Extract the [x, y] coordinate from the center of the cell holding the provided text.  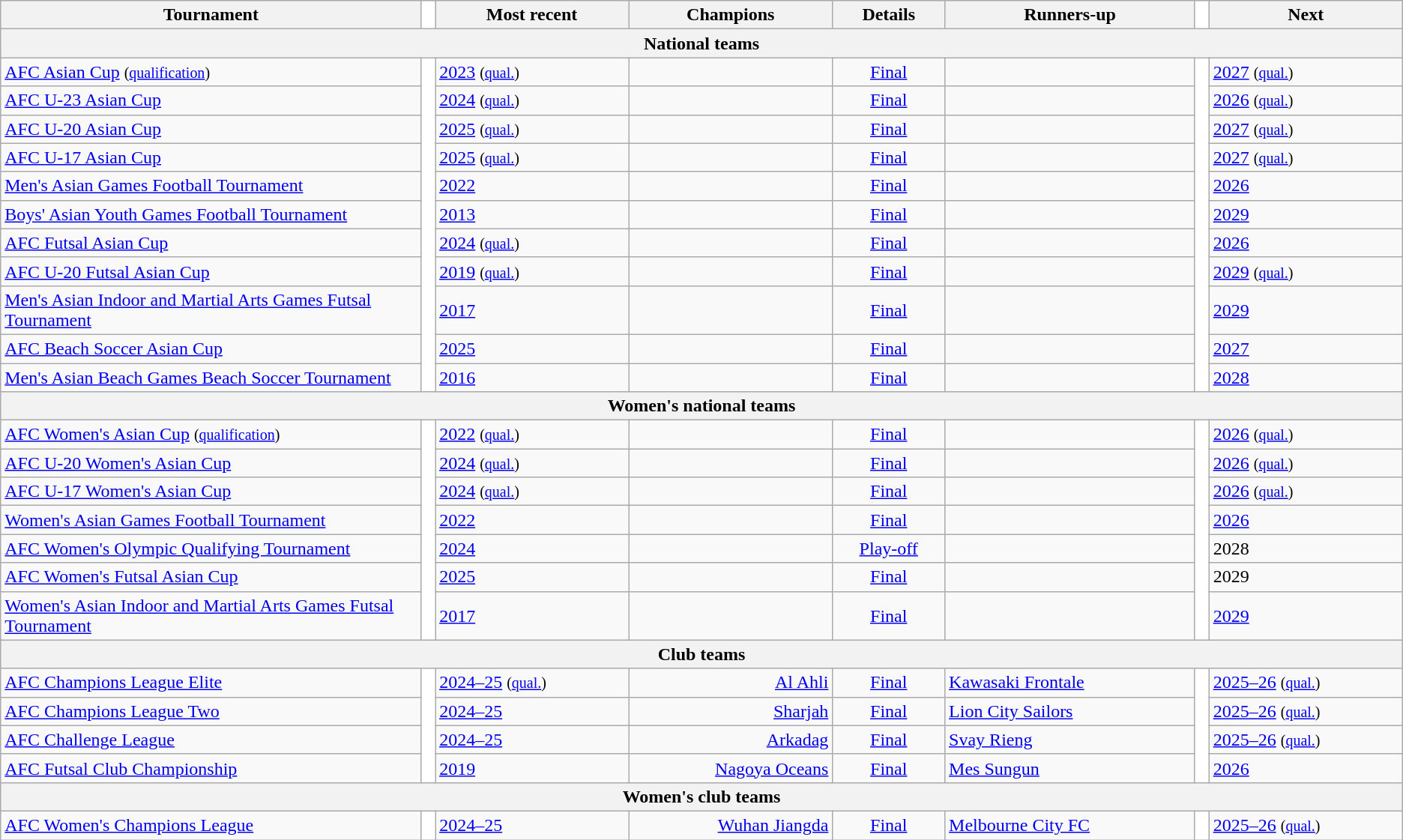
Women's club teams [701, 797]
Club teams [701, 654]
Women's Asian Indoor and Martial Arts Games Futsal Tournament [211, 616]
Women's Asian Games Football Tournament [211, 520]
2013 [532, 214]
Men's Asian Beach Games Beach Soccer Tournament [211, 377]
2016 [532, 377]
AFC Women's Futsal Asian Cup [211, 577]
Play-off [889, 549]
Men's Asian Games Football Tournament [211, 186]
AFC U-20 Futsal Asian Cup [211, 271]
Boys' Asian Youth Games Football Tournament [211, 214]
2019 [532, 768]
2024 [532, 549]
AFC Women's Champions League [211, 825]
AFC Asian Cup (qualification) [211, 72]
AFC U-17 Women's Asian Cup [211, 492]
Svay Rieng [1070, 740]
AFC Champions League Two [211, 711]
AFC Challenge League [211, 740]
2022 (qual.) [532, 435]
Next [1306, 15]
Kawasaki Frontale [1070, 683]
AFC U-17 Asian Cup [211, 157]
Women's national teams [701, 406]
Nagoya Oceans [731, 768]
AFC Beach Soccer Asian Cup [211, 348]
Sharjah [731, 711]
Runners-up [1070, 15]
2029 (qual.) [1306, 271]
AFC U-23 Asian Cup [211, 100]
Arkadag [731, 740]
AFC Champions League Elite [211, 683]
Champions [731, 15]
2019 (qual.) [532, 271]
Details [889, 15]
AFC Futsal Club Championship [211, 768]
AFC Women's Asian Cup (qualification) [211, 435]
Al Ahli [731, 683]
Wuhan Jiangda [731, 825]
AFC U-20 Women's Asian Cup [211, 463]
Most recent [532, 15]
AFC Women's Olympic Qualifying Tournament [211, 549]
Lion City Sailors [1070, 711]
2024–25 (qual.) [532, 683]
Tournament [211, 15]
Mes Sungun [1070, 768]
2027 [1306, 348]
Melbourne City FC [1070, 825]
AFC Futsal Asian Cup [211, 243]
National teams [701, 43]
2023 (qual.) [532, 72]
AFC U-20 Asian Cup [211, 129]
Men's Asian Indoor and Martial Arts Games Futsal Tournament [211, 310]
